Output the [x, y] coordinate of the center of the cell containing the given text.  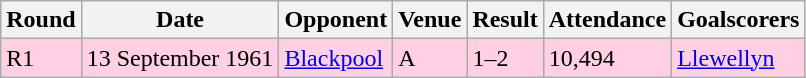
Llewellyn [738, 58]
1–2 [505, 58]
Blackpool [336, 58]
Round [41, 20]
Goalscorers [738, 20]
R1 [41, 58]
13 September 1961 [180, 58]
10,494 [607, 58]
Date [180, 20]
Result [505, 20]
A [430, 58]
Attendance [607, 20]
Venue [430, 20]
Opponent [336, 20]
